Return the [x, y] coordinate for the center point of the cell that contains the specified text.  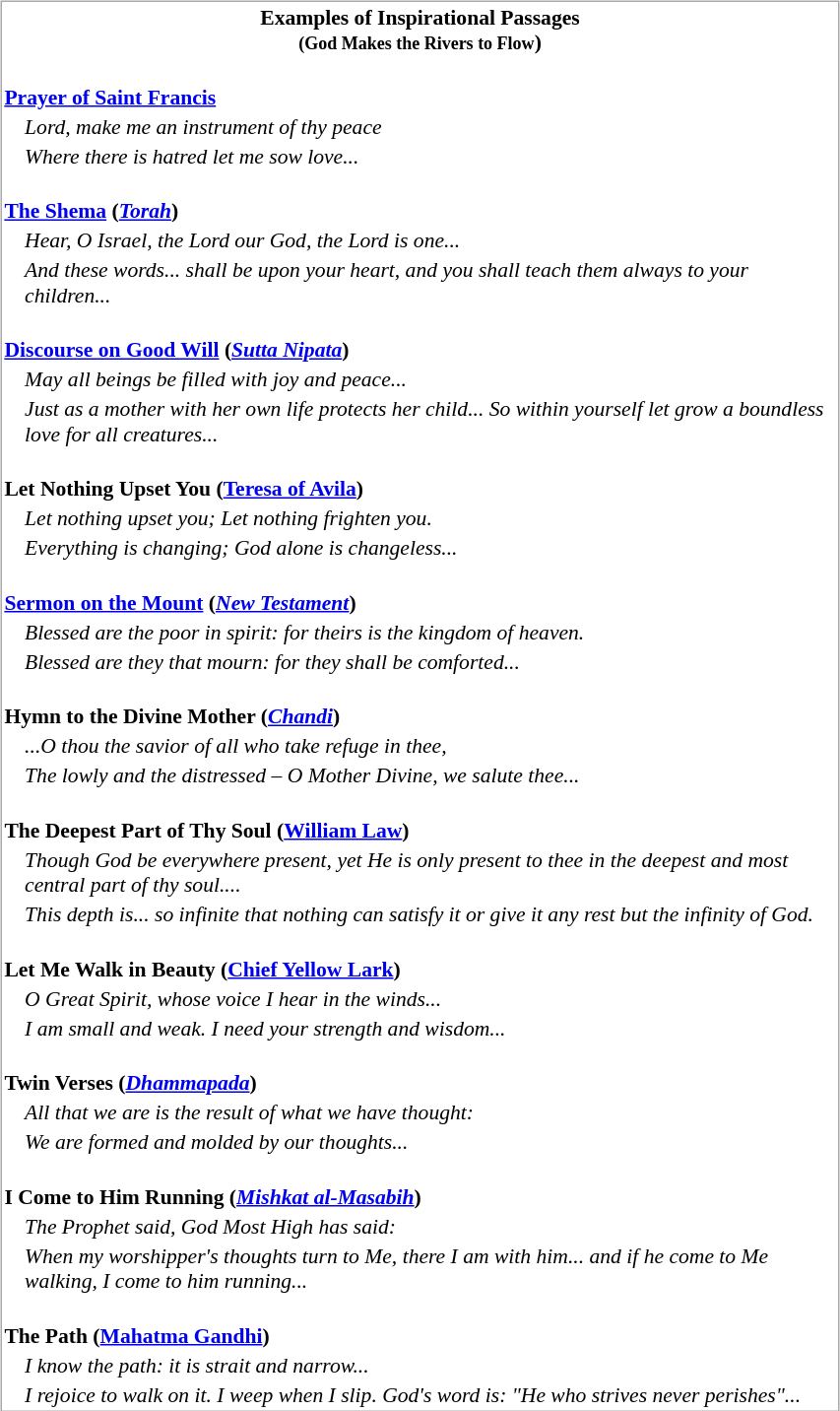
The Prophet said, God Most High has said: [430, 1226]
And these words... shall be upon your heart, and you shall teach them always to your children... [430, 282]
Sermon on the Mount (New Testament) [420, 589]
Discourse on Good Will (Sutta Nipata) [420, 337]
I am small and weak. I need your strength and wisdom... [430, 1028]
The lowly and the distressed – O Mother Divine, we salute thee... [430, 774]
All that we are is the result of what we have thought: [430, 1111]
Hymn to the Divine Mother (Chandi) [420, 704]
Prayer of Saint Francis [420, 84]
O Great Spirit, whose voice I hear in the winds... [430, 998]
The Path (Mahatma Gandhi) [420, 1322]
This depth is... so infinite that nothing can satisfy it or give it any rest but the infinity of God. [430, 913]
Lord, make me an instrument of thy peace [430, 126]
...O thou the savior of all who take refuge in thee, [430, 745]
We are formed and molded by our thoughts... [430, 1141]
Let Me Walk in Beauty (Chief Yellow Lark) [420, 956]
Just as a mother with her own life protects her child... So within yourself let grow a boundless love for all creatures... [430, 421]
Blessed are the poor in spirit: for theirs is the kingdom of heaven. [430, 632]
Everything is changing; God alone is changeless... [430, 547]
Let nothing upset you; Let nothing frighten you. [430, 517]
Where there is hatred let me sow love... [430, 156]
Though God be everywhere present, yet He is only present to thee in the deepest and most central part of thy soul.... [430, 872]
I know the path: it is strait and narrow... [430, 1365]
I Come to Him Running (Mishkat al-Masabih) [420, 1183]
Blessed are they that mourn: for they shall be comforted... [430, 661]
Hear, O Israel, the Lord our God, the Lord is one... [430, 239]
The Shema (Torah) [420, 198]
When my worshipper's thoughts turn to Me, there I am with him... and if he come to Me walking, I come to him running... [430, 1268]
Twin Verses (Dhammapada) [420, 1070]
Examples of Inspirational Passages(God Makes the Rivers to Flow) [420, 30]
I rejoice to walk on it. I weep when I slip. God's word is: "He who strives never perishes"... [430, 1394]
May all beings be filled with joy and peace... [430, 378]
Let Nothing Upset You (Teresa of Avila) [420, 476]
The Deepest Part of Thy Soul (William Law) [420, 817]
